Detect which cell encompasses the target text, then output its (X, Y) center coordinate. 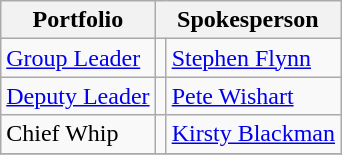
Portfolio (78, 20)
Chief Whip (78, 134)
Deputy Leader (78, 96)
Stephen Flynn (253, 58)
Spokesperson (248, 20)
Group Leader (78, 58)
Pete Wishart (253, 96)
Kirsty Blackman (253, 134)
